Find where the given text appears and provide that cell's center as (x, y) coordinate. 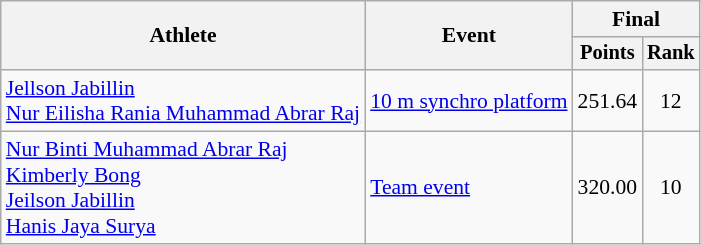
Jellson Jabillin Nur Eilisha Rania Muhammad Abrar Raj (183, 100)
10 m synchro platform (468, 100)
Rank (671, 54)
Event (468, 36)
Nur Binti Muhammad Abrar Raj Kimberly Bong Jeilson Jabillin Hanis Jaya Surya (183, 188)
320.00 (608, 188)
Athlete (183, 36)
Team event (468, 188)
Final (636, 19)
251.64 (608, 100)
12 (671, 100)
Points (608, 54)
10 (671, 188)
